Search for the cell housing the specified text and yield its [X, Y] center coordinate. 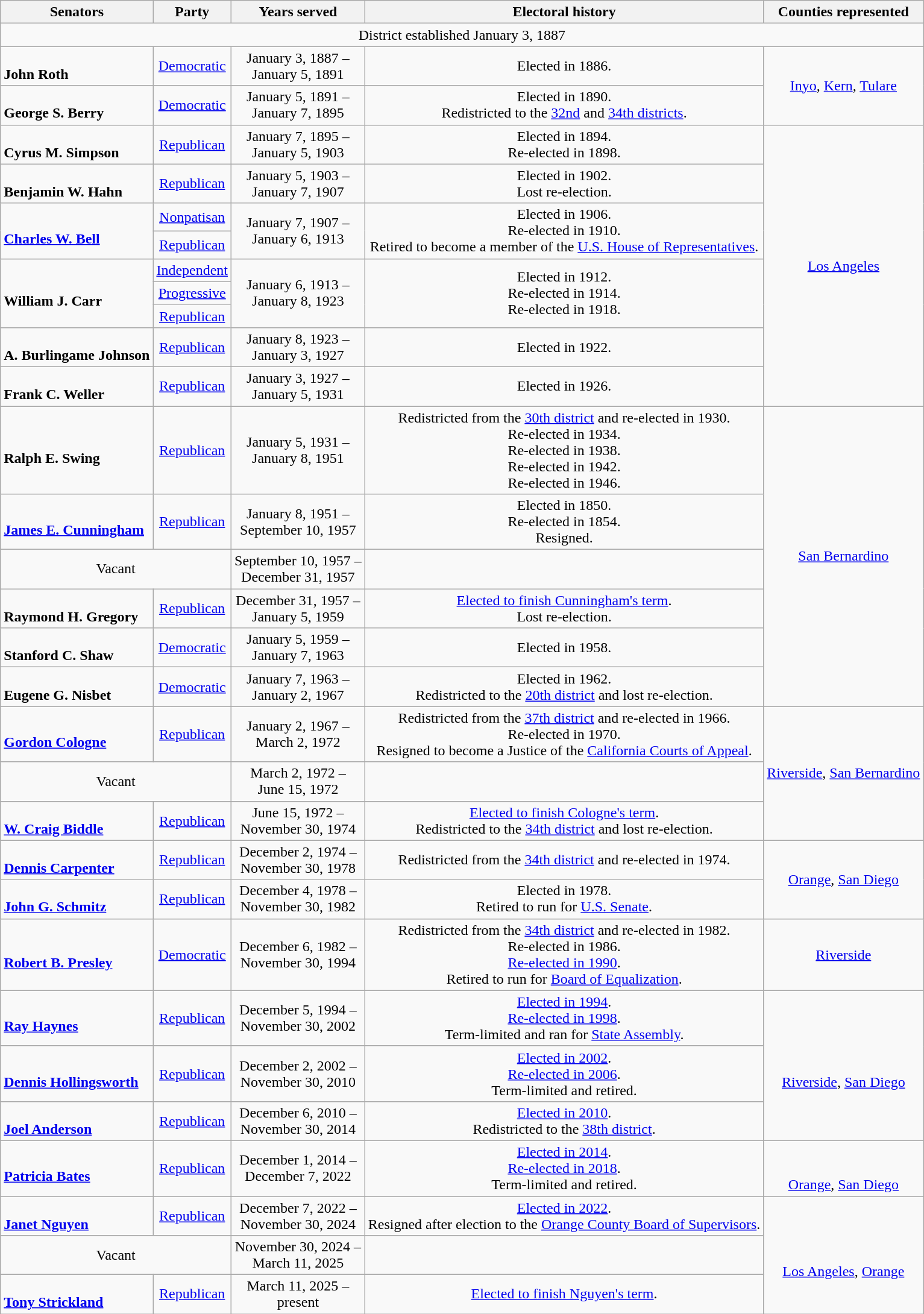
Elected to finish Nguyen's term. [564, 1295]
Ray Haynes [77, 1018]
Los Angeles, Orange [844, 1255]
December 7, 2022 – November 30, 2024 [298, 1215]
December 6, 2010 – November 30, 2014 [298, 1121]
Stanford C. Shaw [77, 647]
District established January 3, 1887 [462, 35]
Redistricted from the 34th district and re-elected in 1982. Re-elected in 1986. Re-elected in 1990. Retired to run for Board of Equalization. [564, 955]
Benjamin W. Hahn [77, 183]
Elected in 1906. Re-elected in 1910. Retired to become a member of the U.S. House of Representatives. [564, 231]
Elected in 2010. Redistricted to the 38th district. [564, 1121]
January 8, 1923 – January 3, 1927 [298, 347]
June 15, 1972 – November 30, 1974 [298, 821]
Ralph E. Swing [77, 450]
Dennis Hollingsworth [77, 1074]
Gordon Cologne [77, 734]
A. Burlingame Johnson [77, 347]
December 31, 1957 – January 5, 1959 [298, 609]
December 2, 2002 – November 30, 2010 [298, 1074]
San Bernardino [844, 556]
Nonpatisan [192, 217]
John Roth [77, 66]
William J. Carr [77, 293]
Raymond H. Gregory [77, 609]
Elected in 1912. Re-elected in 1914. Re-elected in 1918. [564, 293]
Redistricted from the 30th district and re-elected in 1930. Re-elected in 1934. Re-elected in 1938. Re-elected in 1942. Re-elected in 1946. [564, 450]
Inyo, Kern, Tulare [844, 86]
Elected in 1926. [564, 386]
Progressive [192, 293]
Robert B. Presley [77, 955]
Electoral history [564, 12]
Joel Anderson [77, 1121]
September 10, 1957 – December 31, 1957 [298, 569]
John G. Schmitz [77, 899]
Patricia Bates [77, 1168]
Counties represented [844, 12]
January 8, 1951 – September 10, 1957 [298, 522]
January 5, 1903 – January 7, 1907 [298, 183]
Los Angeles [844, 265]
January 3, 1927 – January 5, 1931 [298, 386]
Senators [77, 12]
Frank C. Weller [77, 386]
Years served [298, 12]
Eugene G. Nisbet [77, 687]
December 6, 1982 – November 30, 1994 [298, 955]
Redistricted from the 34th district and re-elected in 1974. [564, 860]
Elected in 1978. Retired to run for U.S. Senate. [564, 899]
Elected to finish Cunningham's term. Lost re-election. [564, 609]
Elected in 1902. Lost re-election. [564, 183]
Elected in 1994. Re-elected in 1998. Term-limited and ran for State Assembly. [564, 1018]
January 7, 1895 – January 5, 1903 [298, 145]
December 5, 1994 – November 30, 2002 [298, 1018]
Elected in 1962. Redistricted to the 20th district and lost re-election. [564, 687]
December 2, 1974 – November 30, 1978 [298, 860]
January 5, 1891 – January 7, 1895 [298, 105]
Elected to finish Cologne's term. Redistricted to the 34th district and lost re-election. [564, 821]
March 2, 1972 – June 15, 1972 [298, 781]
November 30, 2024 – March 11, 2025 [298, 1255]
January 2, 1967 – March 2, 1972 [298, 734]
James E. Cunningham [77, 522]
Redistricted from the 37th district and re-elected in 1966. Re-elected in 1970. Resigned to become a Justice of the California Courts of Appeal. [564, 734]
December 1, 2014 – December 7, 2022 [298, 1168]
Tony Strickland [77, 1295]
January 7, 1963 – January 2, 1967 [298, 687]
Elected in 2022. Resigned after election to the Orange County Board of Supervisors. [564, 1215]
Elected in 1886. [564, 66]
W. Craig Biddle [77, 821]
January 7, 1907 – January 6, 1913 [298, 231]
Riverside, San Bernardino [844, 773]
Elected in 1922. [564, 347]
Elected in 1894. Re-elected in 1898. [564, 145]
Elected in 1850. Re-elected in 1854. Resigned. [564, 522]
Elected in 2014. Re-elected in 2018. Term-limited and retired. [564, 1168]
Independent [192, 270]
Riverside [844, 955]
George S. Berry [77, 105]
Elected in 1958. [564, 647]
Elected in 2002. Re-elected in 2006. Term-limited and retired. [564, 1074]
December 4, 1978 – November 30, 1982 [298, 899]
January 5, 1959 – January 7, 1963 [298, 647]
Cyrus M. Simpson [77, 145]
Janet Nguyen [77, 1215]
March 11, 2025 – present [298, 1295]
Party [192, 12]
Dennis Carpenter [77, 860]
January 5, 1931 – January 8, 1951 [298, 450]
Elected in 1890. Redistricted to the 32nd and 34th districts. [564, 105]
January 3, 1887 – January 5, 1891 [298, 66]
Riverside, San Diego [844, 1066]
Charles W. Bell [77, 231]
January 6, 1913 – January 8, 1923 [298, 293]
